Extract the (X, Y) coordinate from the center of the cell holding the provided text.  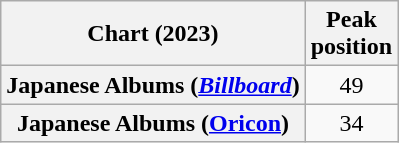
Chart (2023) (153, 34)
49 (351, 85)
Japanese Albums (Oricon) (153, 123)
34 (351, 123)
Japanese Albums (Billboard) (153, 85)
Peakposition (351, 34)
